For the text-containing cell, return its midpoint in (X, Y) coordinate format. 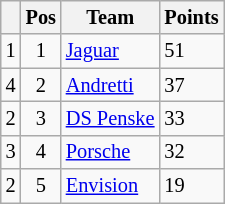
Jaguar (110, 51)
Porsche (110, 152)
Envision (110, 186)
Pos (41, 17)
32 (191, 152)
19 (191, 186)
DS Penske (110, 118)
33 (191, 118)
Andretti (110, 85)
Points (191, 17)
5 (41, 186)
51 (191, 51)
37 (191, 85)
Team (110, 17)
